Scan for the cell matching the given text and deliver its [x, y] coordinate at center. 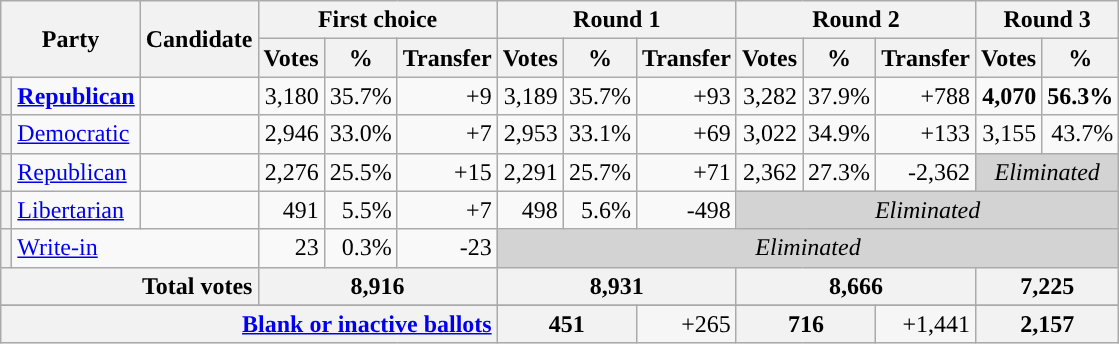
0.3% [360, 248]
2,953 [530, 134]
5.6% [600, 210]
2,276 [291, 172]
2,291 [530, 172]
23 [291, 248]
56.3% [1080, 96]
+9 [447, 96]
3,189 [530, 96]
8,931 [616, 286]
2,362 [769, 172]
4,070 [1009, 96]
+133 [926, 134]
3,022 [769, 134]
33.1% [600, 134]
33.0% [360, 134]
Candidate [199, 39]
43.7% [1080, 134]
Round 2 [856, 20]
+71 [686, 172]
25.5% [360, 172]
+1,441 [926, 324]
-23 [447, 248]
Round 3 [1048, 20]
Write-in [135, 248]
-2,362 [926, 172]
3,155 [1009, 134]
Libertarian [76, 210]
+788 [926, 96]
27.3% [840, 172]
8,916 [378, 286]
5.5% [360, 210]
+15 [447, 172]
498 [530, 210]
716 [806, 324]
+69 [686, 134]
7,225 [1048, 286]
34.9% [840, 134]
Total votes [130, 286]
Democratic [76, 134]
3,282 [769, 96]
37.9% [840, 96]
451 [566, 324]
25.7% [600, 172]
3,180 [291, 96]
2,157 [1048, 324]
+265 [686, 324]
8,666 [856, 286]
491 [291, 210]
Party [71, 39]
Round 1 [616, 20]
2,946 [291, 134]
First choice [378, 20]
-498 [686, 210]
Blank or inactive ballots [249, 324]
+93 [686, 96]
